Determine the [x, y] coordinate at the center of the cell enclosing the given text.  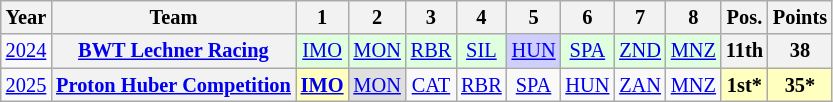
Points [800, 17]
Team [174, 17]
8 [694, 17]
Pos. [744, 17]
38 [800, 51]
5 [534, 17]
ZAN [640, 85]
2024 [26, 51]
ZND [640, 51]
35* [800, 85]
11th [744, 51]
3 [431, 17]
Year [26, 17]
CAT [431, 85]
BWT Lechner Racing [174, 51]
7 [640, 17]
Proton Huber Competition [174, 85]
6 [587, 17]
SIL [481, 51]
2 [376, 17]
1 [322, 17]
1st* [744, 85]
4 [481, 17]
2025 [26, 85]
